Extract the [x, y] coordinate from the center of the cell holding the provided text.  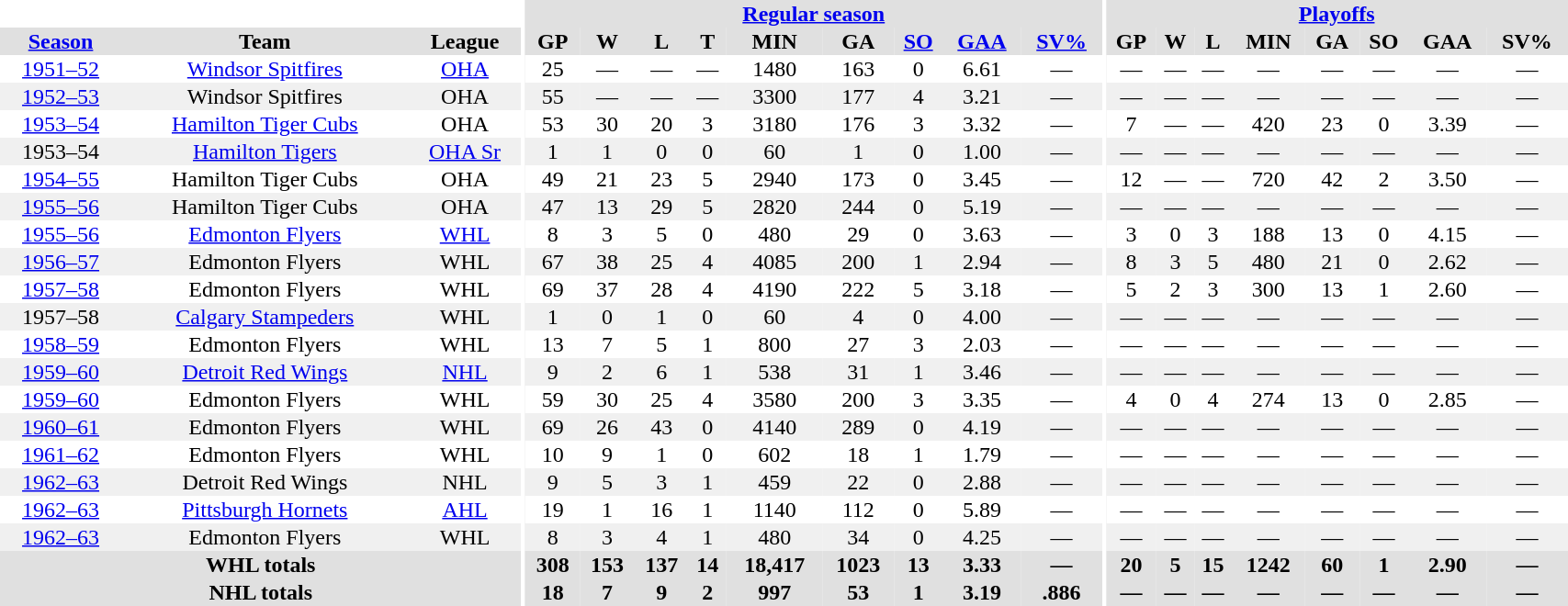
244 [858, 207]
222 [858, 289]
2.60 [1448, 289]
3.39 [1448, 124]
800 [775, 344]
1960–61 [61, 427]
1480 [775, 69]
League [465, 41]
34 [858, 537]
4.19 [982, 427]
1242 [1268, 565]
602 [775, 454]
6.61 [982, 69]
WHL totals [261, 565]
4.15 [1448, 234]
1140 [775, 510]
16 [661, 510]
27 [858, 344]
19 [553, 510]
459 [775, 482]
1.79 [982, 454]
14 [707, 565]
15 [1213, 565]
1951–52 [61, 69]
2820 [775, 207]
308 [553, 565]
173 [858, 179]
3580 [775, 399]
4.25 [982, 537]
2.85 [1448, 399]
38 [606, 262]
Regular season [814, 14]
55 [553, 96]
289 [858, 427]
1023 [858, 565]
26 [606, 427]
Pittsburgh Hornets [265, 510]
10 [553, 454]
5.89 [982, 510]
4085 [775, 262]
3.35 [982, 399]
2.90 [1448, 565]
2.62 [1448, 262]
Hamilton Tigers [265, 151]
59 [553, 399]
1954–55 [61, 179]
2.94 [982, 262]
67 [553, 262]
538 [775, 372]
43 [661, 427]
300 [1268, 289]
3.33 [982, 565]
1958–59 [61, 344]
47 [553, 207]
3.19 [982, 592]
18,417 [775, 565]
188 [1268, 234]
4190 [775, 289]
6 [661, 372]
137 [661, 565]
2.03 [982, 344]
T [707, 41]
37 [606, 289]
997 [775, 592]
Team [265, 41]
3.46 [982, 372]
3.45 [982, 179]
274 [1268, 399]
49 [553, 179]
1961–62 [61, 454]
2940 [775, 179]
Calgary Stampeders [265, 317]
3.21 [982, 96]
42 [1332, 179]
12 [1132, 179]
4.00 [982, 317]
AHL [465, 510]
1952–53 [61, 96]
112 [858, 510]
163 [858, 69]
4140 [775, 427]
3.50 [1448, 179]
3180 [775, 124]
3.63 [982, 234]
.886 [1062, 592]
Playoffs [1337, 14]
3.32 [982, 124]
3.18 [982, 289]
Season [61, 41]
OHA Sr [465, 151]
28 [661, 289]
720 [1268, 179]
1956–57 [61, 262]
5.19 [982, 207]
2.88 [982, 482]
420 [1268, 124]
176 [858, 124]
177 [858, 96]
153 [606, 565]
31 [858, 372]
NHL totals [261, 592]
22 [858, 482]
1.00 [982, 151]
3300 [775, 96]
